Determine the (X, Y) coordinate at the center of the cell enclosing the given text.  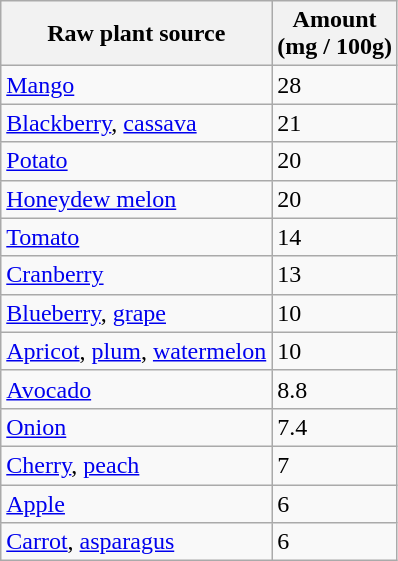
28 (335, 85)
13 (335, 275)
Blackberry, cassava (136, 123)
21 (335, 123)
Onion (136, 427)
Avocado (136, 389)
7 (335, 465)
8.8 (335, 389)
Honeydew melon (136, 199)
14 (335, 237)
Potato (136, 161)
Mango (136, 85)
7.4 (335, 427)
Apricot, plum, watermelon (136, 351)
Apple (136, 503)
Cherry, peach (136, 465)
Carrot, asparagus (136, 542)
Raw plant source (136, 34)
Cranberry (136, 275)
Tomato (136, 237)
Blueberry, grape (136, 313)
Amount (mg / 100g) (335, 34)
